Return (x, y) of the center of cell containing provided text 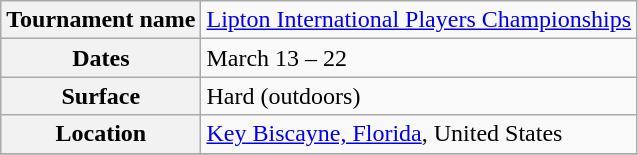
Dates (101, 58)
Lipton International Players Championships (419, 20)
Surface (101, 96)
Tournament name (101, 20)
Key Biscayne, Florida, United States (419, 134)
Location (101, 134)
Hard (outdoors) (419, 96)
March 13 – 22 (419, 58)
